Determine the [x, y] coordinate at the center of the cell enclosing the given text.  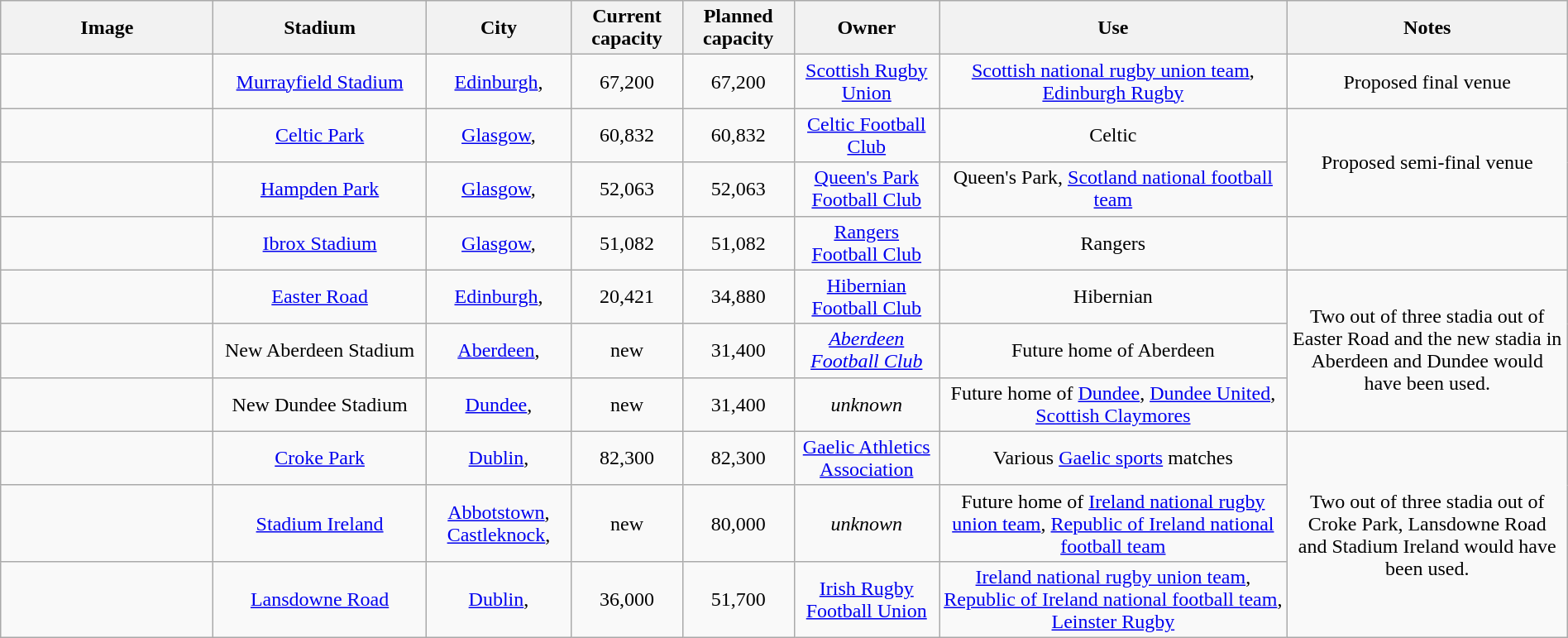
Rangers [1113, 243]
20,421 [627, 296]
Planned capacity [738, 28]
Proposed semi-final venue [1427, 162]
Stadium [319, 28]
Image [108, 28]
36,000 [627, 599]
Scottish national rugby union team, Edinburgh Rugby [1113, 81]
New Aberdeen Stadium [319, 351]
Ibrox Stadium [319, 243]
Owner [867, 28]
Future home of Ireland national rugby union team, Republic of Ireland national football team [1113, 523]
Aberdeen, [499, 351]
Croke Park [319, 458]
Celtic [1113, 136]
Stadium Ireland [319, 523]
Lansdowne Road [319, 599]
Hampden Park [319, 189]
51,700 [738, 599]
Celtic Football Club [867, 136]
Rangers Football Club [867, 243]
Dundee, [499, 404]
Future home of Dundee, Dundee United, Scottish Claymores [1113, 404]
Proposed final venue [1427, 81]
City [499, 28]
Irish Rugby Football Union [867, 599]
Two out of three stadia out of Croke Park, Lansdowne Road and Stadium Ireland would have been used. [1427, 535]
Queen's Park, Scotland national football team [1113, 189]
Celtic Park [319, 136]
Notes [1427, 28]
Easter Road [319, 296]
34,880 [738, 296]
Current capacity [627, 28]
Gaelic Athletics Association [867, 458]
80,000 [738, 523]
Hibernian [1113, 296]
Scottish Rugby Union [867, 81]
Future home of Aberdeen [1113, 351]
New Dundee Stadium [319, 404]
Abbotstown, Castleknock, [499, 523]
Murrayfield Stadium [319, 81]
Various Gaelic sports matches [1113, 458]
Use [1113, 28]
Aberdeen Football Club [867, 351]
Two out of three stadia out of Easter Road and the new stadia in Aberdeen and Dundee would have been used. [1427, 351]
Hibernian Football Club [867, 296]
Ireland national rugby union team, Republic of Ireland national football team, Leinster Rugby [1113, 599]
Queen's Park Football Club [867, 189]
